Capture the cell that displays the provided text and extract its [X, Y] central coordinate. 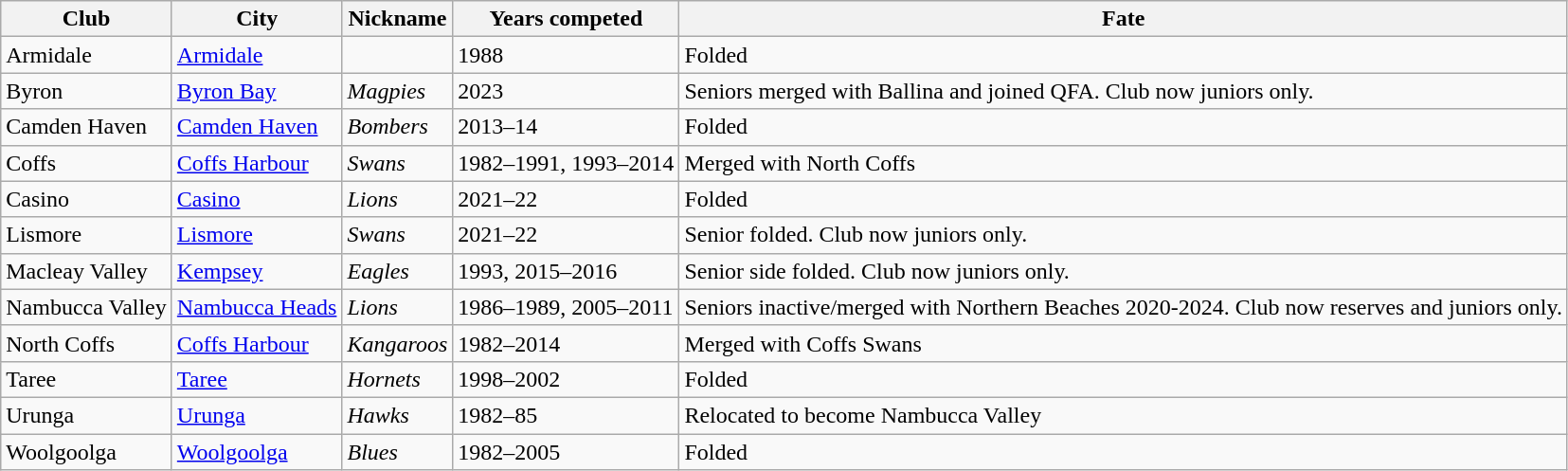
Relocated to become Nambucca Valley [1124, 415]
1986–1989, 2005–2011 [567, 307]
Bombers [398, 127]
Hawks [398, 415]
Blues [398, 452]
Kempsey [257, 271]
Seniors inactive/merged with Northern Beaches 2020-2024. Club now reserves and juniors only. [1124, 307]
Seniors merged with Ballina and joined QFA. Club now juniors only. [1124, 91]
Macleay Valley [87, 271]
North Coffs [87, 343]
1982–85 [567, 415]
Nambucca Heads [257, 307]
1998–2002 [567, 379]
Eagles [398, 271]
1982–2014 [567, 343]
Coffs [87, 163]
1982–1991, 1993–2014 [567, 163]
Byron [87, 91]
1993, 2015–2016 [567, 271]
1982–2005 [567, 452]
Fate [1124, 19]
2013–14 [567, 127]
Years competed [567, 19]
Hornets [398, 379]
Kangaroos [398, 343]
Merged with Coffs Swans [1124, 343]
Magpies [398, 91]
1988 [567, 55]
Nambucca Valley [87, 307]
Nickname [398, 19]
City [257, 19]
Club [87, 19]
Senior folded. Club now juniors only. [1124, 235]
2023 [567, 91]
Senior side folded. Club now juniors only. [1124, 271]
Byron Bay [257, 91]
Merged with North Coffs [1124, 163]
